Output the [X, Y] coordinate of the center of the cell containing the given text.  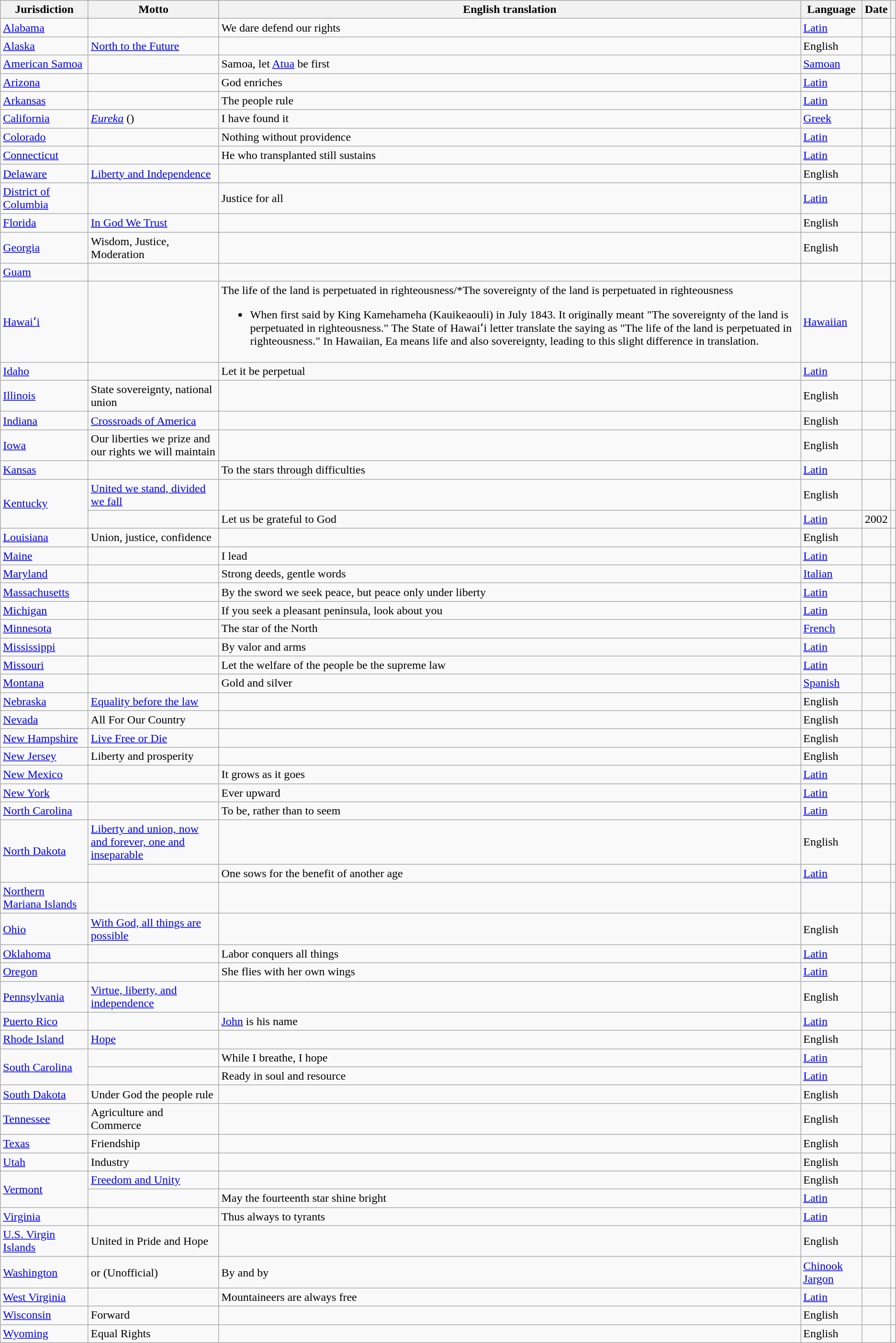
Indiana [45, 420]
English translation [510, 10]
Alabama [45, 28]
Let it be perpetual [510, 371]
Equality before the law [153, 701]
Massachusetts [45, 592]
Liberty and union, now and forever, one and inseparable [153, 842]
We dare defend our rights [510, 28]
Union, justice, confidence [153, 538]
Texas [45, 1143]
South Dakota [45, 1094]
Ever upward [510, 792]
Mississippi [45, 647]
Mountaineers are always free [510, 1297]
United in Pride and Hope [153, 1241]
Nebraska [45, 701]
Ready in soul and resource [510, 1076]
Maryland [45, 574]
Our liberties we prize and our rights we will maintain [153, 445]
Under God the people rule [153, 1094]
Maine [45, 556]
May the fourteenth star shine bright [510, 1198]
The star of the North [510, 629]
North to the Future [153, 46]
Michigan [45, 610]
Gold and silver [510, 683]
By the sword we seek peace, but peace only under liberty [510, 592]
Puerto Rico [45, 1021]
California [45, 119]
Labor conquers all things [510, 954]
Rhode Island [45, 1039]
Chinook Jargon [831, 1273]
Arizona [45, 82]
It grows as it goes [510, 774]
Virtue, liberty, and independence [153, 997]
Guam [45, 272]
In God We Trust [153, 223]
Let us be grateful to God [510, 519]
One sows for the benefit of another age [510, 873]
God enriches [510, 82]
or (Unofficial) [153, 1273]
John is his name [510, 1021]
With God, all things are possible [153, 929]
Italian [831, 574]
Jurisdiction [45, 10]
To the stars through difficulties [510, 470]
French [831, 629]
North Carolina [45, 811]
Connecticut [45, 155]
Live Free or Die [153, 738]
Pennsylvania [45, 997]
American Samoa [45, 64]
New York [45, 792]
Let the welfare of the people be the supreme law [510, 665]
Language [831, 10]
Minnesota [45, 629]
I have found it [510, 119]
Kansas [45, 470]
Missouri [45, 665]
Nothing without providence [510, 137]
Wisconsin [45, 1315]
Wisdom, Justice, Moderation [153, 247]
New Jersey [45, 756]
Justice for all [510, 198]
Spanish [831, 683]
Motto [153, 10]
While I breathe, I hope [510, 1058]
Date [876, 10]
Tennessee [45, 1118]
By valor and arms [510, 647]
Liberty and prosperity [153, 756]
Samoa, let Atua be first [510, 64]
Vermont [45, 1189]
Idaho [45, 371]
Oregon [45, 972]
Washington [45, 1273]
Montana [45, 683]
Oklahoma [45, 954]
Samoan [831, 64]
Eureka () [153, 119]
Illinois [45, 395]
Kentucky [45, 504]
Freedom and Unity [153, 1180]
Hope [153, 1039]
Ohio [45, 929]
Equal Rights [153, 1333]
Utah [45, 1162]
South Carolina [45, 1067]
United we stand, divided we fall [153, 494]
Crossroads of America [153, 420]
North Dakota [45, 851]
Industry [153, 1162]
Greek [831, 119]
New Hampshire [45, 738]
She flies with her own wings [510, 972]
Northern Mariana Islands [45, 898]
Liberty and Independence [153, 173]
Forward [153, 1315]
Georgia [45, 247]
Virginia [45, 1217]
By and by [510, 1273]
Colorado [45, 137]
New Mexico [45, 774]
2002 [876, 519]
Arkansas [45, 101]
State sovereignty, national union [153, 395]
I lead [510, 556]
Hawaiian [831, 322]
Iowa [45, 445]
District of Columbia [45, 198]
Friendship [153, 1143]
Strong deeds, gentle words [510, 574]
Thus always to tyrants [510, 1217]
To be, rather than to seem [510, 811]
Florida [45, 223]
Hawaiʻi [45, 322]
Wyoming [45, 1333]
U.S. Virgin Islands [45, 1241]
The people rule [510, 101]
Louisiana [45, 538]
West Virginia [45, 1297]
Alaska [45, 46]
Agriculture and Commerce [153, 1118]
He who transplanted still sustains [510, 155]
Nevada [45, 720]
All For Our Country [153, 720]
If you seek a pleasant peninsula, look about you [510, 610]
Delaware [45, 173]
